Pinpoint the cell where the given text exists, returning its [x, y] midpoint coordinate. 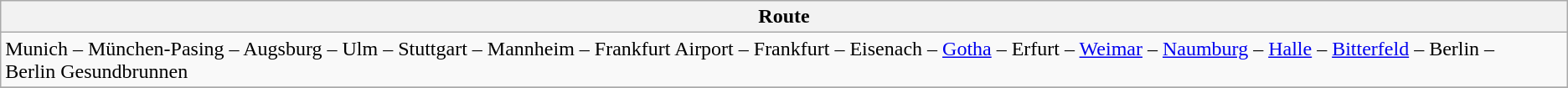
Route [784, 17]
